Find where the given text appears and provide that cell's center as [x, y] coordinate. 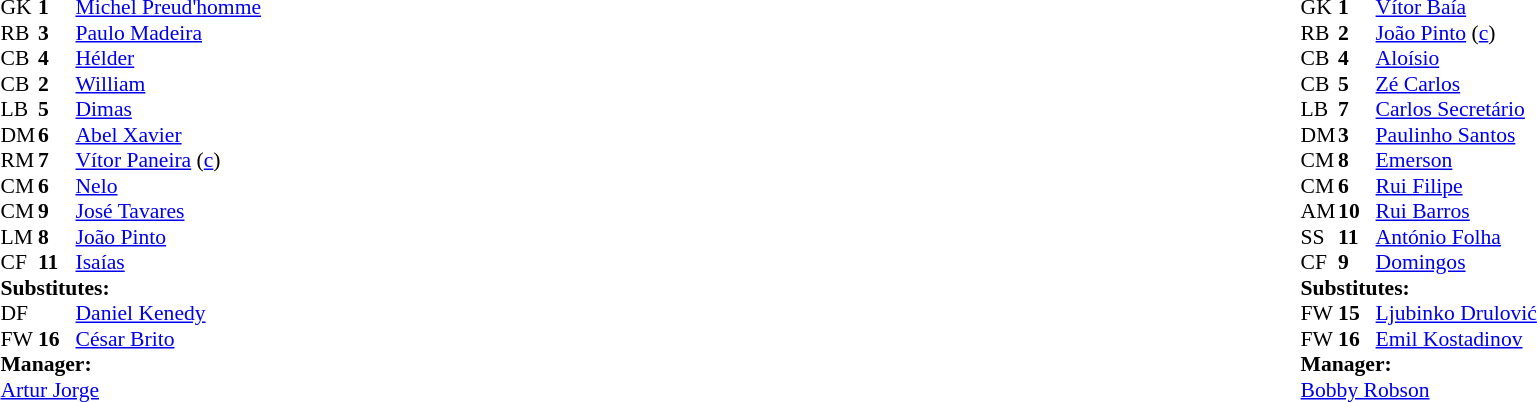
Ljubinko Drulović [1456, 313]
RM [19, 161]
Hélder [169, 59]
10 [1357, 211]
Emil Kostadinov [1456, 339]
Nelo [169, 186]
Abel Xavier [169, 135]
Daniel Kenedy [169, 313]
SS [1320, 237]
William [169, 84]
João Pinto (c) [1456, 33]
Aloísio [1456, 59]
Emerson [1456, 161]
Isaías [169, 263]
Dimas [169, 109]
Zé Carlos [1456, 84]
15 [1357, 313]
Rui Barros [1456, 211]
Carlos Secretário [1456, 109]
João Pinto [169, 237]
Paulo Madeira [169, 33]
Domingos [1456, 263]
César Brito [169, 339]
AM [1320, 211]
António Folha [1456, 237]
José Tavares [169, 211]
Vítor Paneira (c) [169, 161]
LM [19, 237]
DF [19, 313]
Rui Filipe [1456, 186]
Paulinho Santos [1456, 135]
